Detect which cell encompasses the target text, then output its [X, Y] center coordinate. 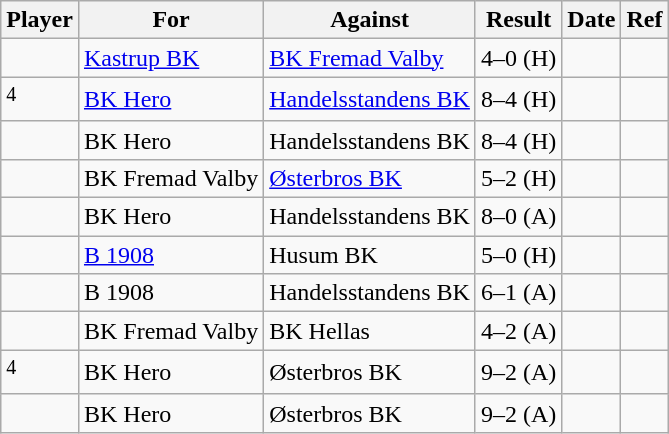
Date [592, 20]
Kastrup BK [170, 58]
Ref [644, 20]
Player [40, 20]
5–2 (H) [518, 178]
6–1 (A) [518, 293]
For [170, 20]
Result [518, 20]
Husum BK [370, 255]
4–2 (A) [518, 331]
4–0 (H) [518, 58]
Against [370, 20]
BK Hellas [370, 331]
5–0 (H) [518, 255]
8–0 (A) [518, 217]
